Extract the (x, y) coordinate from the center of the cell holding the provided text.  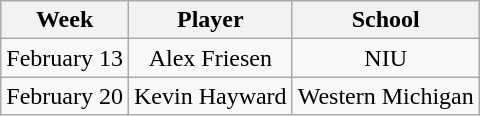
Week (65, 20)
February 13 (65, 58)
Kevin Hayward (210, 96)
NIU (386, 58)
Alex Friesen (210, 58)
February 20 (65, 96)
Player (210, 20)
Western Michigan (386, 96)
School (386, 20)
